Determine the (X, Y) coordinate at the center of the cell enclosing the given text.  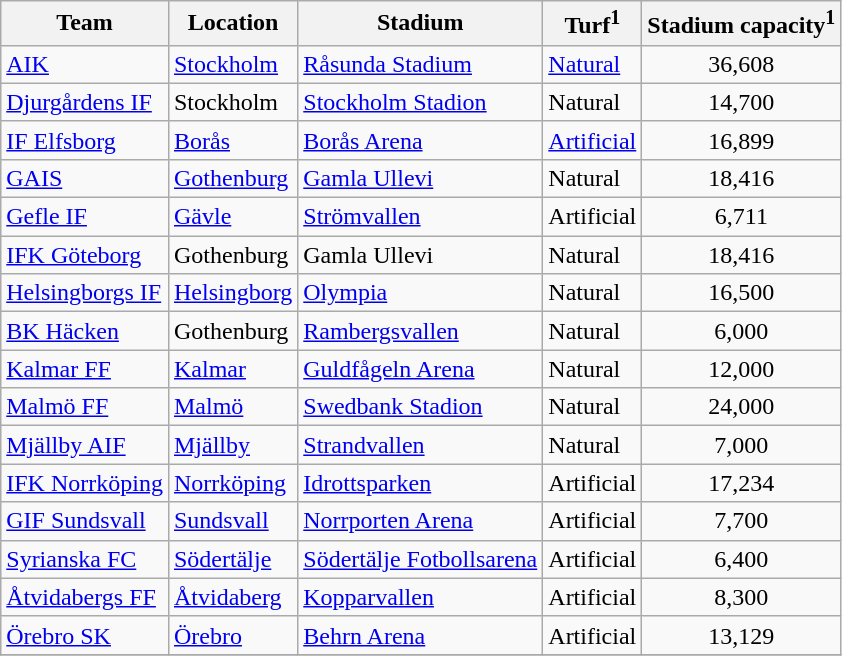
Swedbank Stadion (420, 407)
16,500 (742, 293)
7,000 (742, 445)
Djurgårdens IF (85, 102)
6,400 (742, 559)
16,899 (742, 140)
Idrottsparken (420, 483)
Gefle IF (85, 217)
Åtvidaberg (232, 597)
Olympia (420, 293)
36,608 (742, 64)
AIK (85, 64)
Strömvallen (420, 217)
Rambergsvallen (420, 331)
17,234 (742, 483)
Team (85, 24)
Södertälje Fotbollsarena (420, 559)
6,000 (742, 331)
GIF Sundsvall (85, 521)
Sundsvall (232, 521)
14,700 (742, 102)
Örebro (232, 635)
Kalmar FF (85, 369)
Syrianska FC (85, 559)
Borås Arena (420, 140)
24,000 (742, 407)
Södertälje (232, 559)
IFK Göteborg (85, 255)
Stadium capacity1 (742, 24)
Norrköping (232, 483)
Mjällby AIF (85, 445)
Åtvidabergs FF (85, 597)
7,700 (742, 521)
8,300 (742, 597)
6,711 (742, 217)
GAIS (85, 178)
Helsingborgs IF (85, 293)
Malmö (232, 407)
Strandvallen (420, 445)
Norrporten Arena (420, 521)
IFK Norrköping (85, 483)
IF Elfsborg (85, 140)
BK Häcken (85, 331)
Malmö FF (85, 407)
Gävle (232, 217)
Guldfågeln Arena (420, 369)
Stockholm Stadion (420, 102)
Mjällby (232, 445)
Stadium (420, 24)
Location (232, 24)
Kopparvallen (420, 597)
Behrn Arena (420, 635)
12,000 (742, 369)
13,129 (742, 635)
Örebro SK (85, 635)
Turf1 (592, 24)
Borås (232, 140)
Kalmar (232, 369)
Råsunda Stadium (420, 64)
Helsingborg (232, 293)
